Return the (X, Y) coordinate for the center point of the cell that contains the specified text.  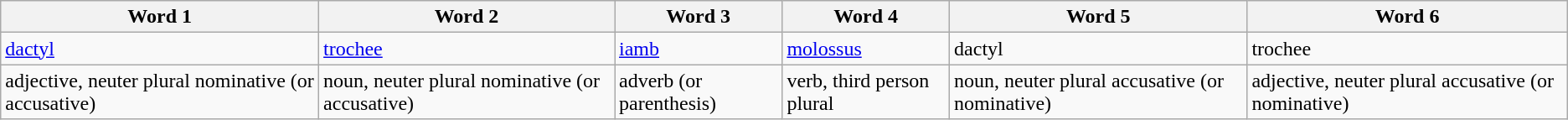
iamb (699, 49)
Word 3 (699, 17)
Word 4 (866, 17)
verb, third person plural (866, 92)
Word 6 (1407, 17)
noun, neuter plural nominative (or accusative) (467, 92)
molossus (866, 49)
noun, neuter plural accusative (or nominative) (1099, 92)
adjective, neuter plural nominative (or accusative) (160, 92)
Word 5 (1099, 17)
adjective, neuter plural accusative (or nominative) (1407, 92)
adverb (or parenthesis) (699, 92)
Word 1 (160, 17)
Word 2 (467, 17)
